From the cell containing the given text, extract its center point as [x, y] coordinate. 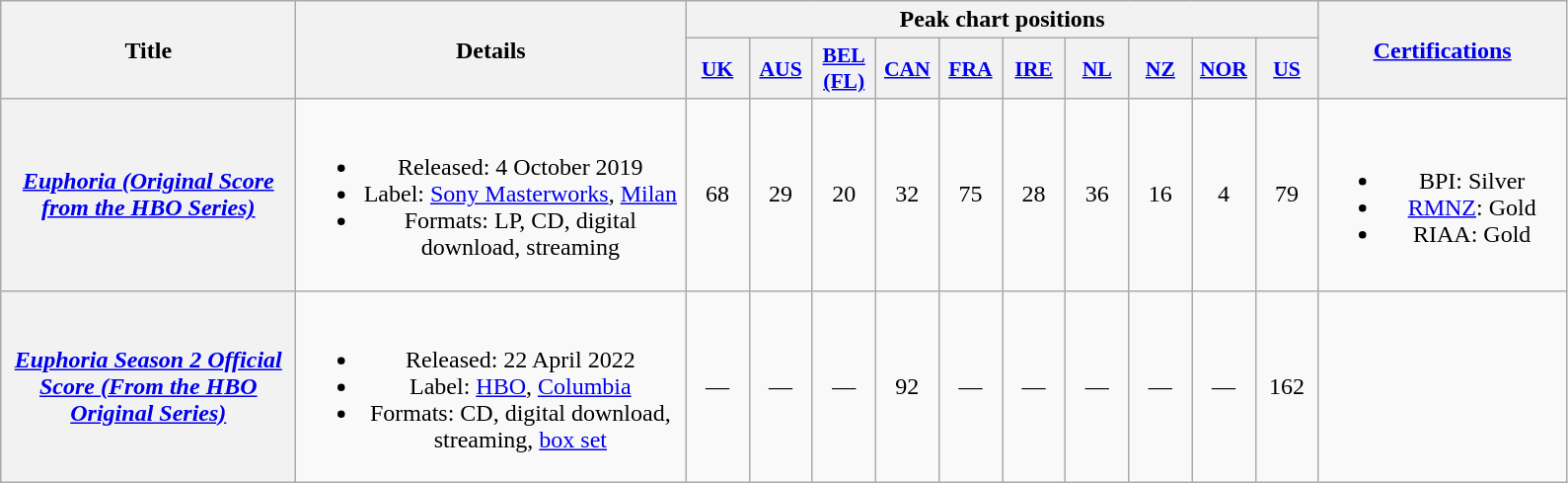
Peak chart positions [1003, 20]
32 [907, 195]
79 [1287, 195]
162 [1287, 386]
Released: 22 April 2022Label: HBO, ColumbiaFormats: CD, digital download, streaming, box set [491, 386]
20 [844, 195]
36 [1097, 195]
IRE [1034, 69]
92 [907, 386]
UK [717, 69]
NZ [1160, 69]
NL [1097, 69]
68 [717, 195]
Certifications [1443, 49]
16 [1160, 195]
Released: 4 October 2019Label: Sony Masterworks, MilanFormats: LP, CD, digital download, streaming [491, 195]
Euphoria Season 2 Official Score (From the HBO Original Series) [148, 386]
Euphoria (Original Score from the HBO Series) [148, 195]
FRA [970, 69]
AUS [781, 69]
Details [491, 49]
Title [148, 49]
CAN [907, 69]
4 [1224, 195]
75 [970, 195]
BEL(FL) [844, 69]
US [1287, 69]
28 [1034, 195]
29 [781, 195]
BPI: SilverRMNZ: GoldRIAA: Gold [1443, 195]
NOR [1224, 69]
